From the cell containing the given text, extract its center point as (X, Y) coordinate. 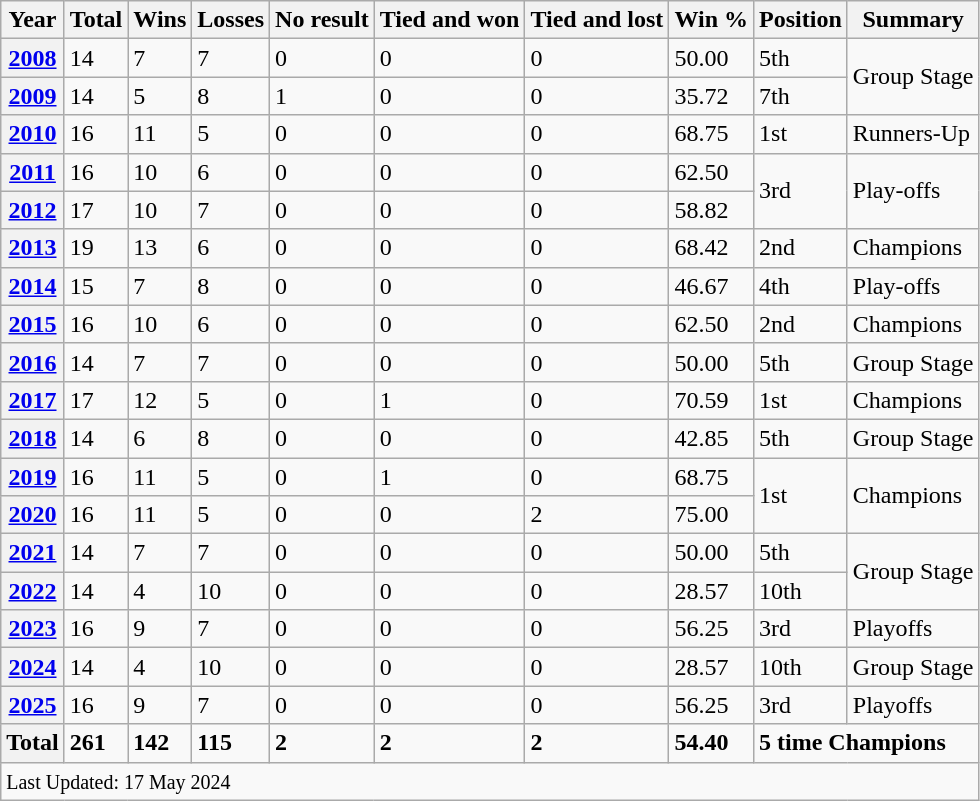
2016 (33, 362)
2019 (33, 477)
2025 (33, 705)
5 time Champions (866, 743)
2018 (33, 438)
54.40 (712, 743)
2024 (33, 667)
2022 (33, 591)
68.42 (712, 248)
75.00 (712, 515)
115 (231, 743)
2023 (33, 629)
19 (96, 248)
Year (33, 20)
2012 (33, 210)
2020 (33, 515)
Position (801, 20)
35.72 (712, 96)
70.59 (712, 400)
2013 (33, 248)
Summary (913, 20)
261 (96, 743)
42.85 (712, 438)
2017 (33, 400)
2011 (33, 172)
Runners-Up (913, 134)
15 (96, 286)
2010 (33, 134)
Losses (231, 20)
142 (160, 743)
46.67 (712, 286)
Last Updated: 17 May 2024 (490, 781)
Win % (712, 20)
Wins (160, 20)
2021 (33, 553)
2009 (33, 96)
2014 (33, 286)
7th (801, 96)
Tied and won (450, 20)
13 (160, 248)
4th (801, 286)
No result (322, 20)
2015 (33, 324)
Tied and lost (597, 20)
12 (160, 400)
58.82 (712, 210)
2008 (33, 58)
